Identify which cell holds the provided text, then report its [x, y] central coordinate. 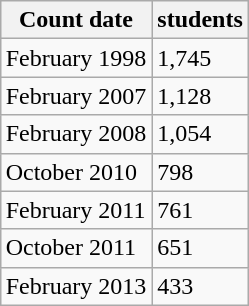
students [200, 20]
651 [200, 248]
798 [200, 172]
Count date [76, 20]
1,128 [200, 96]
February 2011 [76, 210]
1,054 [200, 134]
February 2007 [76, 96]
October 2010 [76, 172]
1,745 [200, 58]
February 2008 [76, 134]
October 2011 [76, 248]
761 [200, 210]
February 1998 [76, 58]
433 [200, 286]
February 2013 [76, 286]
